Scan for the cell matching the given text and deliver its (X, Y) coordinate at center. 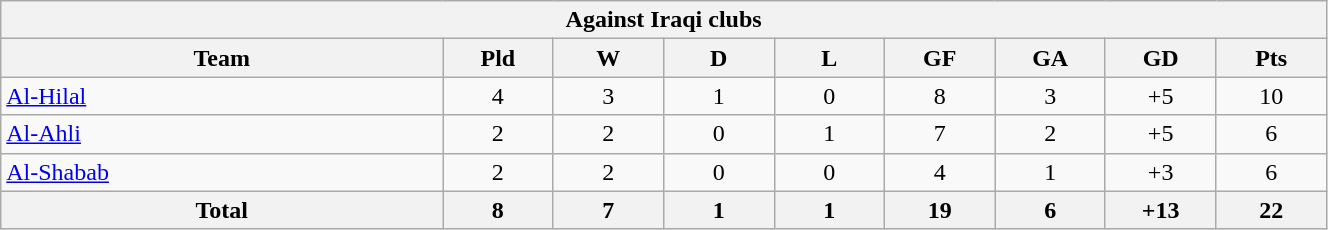
Total (222, 210)
Pld (498, 58)
D (719, 58)
22 (1272, 210)
GF (939, 58)
L (829, 58)
19 (939, 210)
Against Iraqi clubs (664, 20)
GA (1050, 58)
Pts (1272, 58)
Al-Shabab (222, 172)
Team (222, 58)
+13 (1160, 210)
10 (1272, 96)
GD (1160, 58)
+3 (1160, 172)
Al-Hilal (222, 96)
Al-Ahli (222, 134)
W (608, 58)
